Locate the cell with the specified text and output its [x, y] center coordinate. 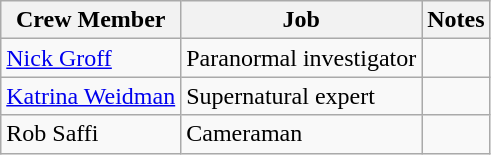
Katrina Weidman [91, 96]
Nick Groff [91, 58]
Paranormal investigator [302, 58]
Supernatural expert [302, 96]
Job [302, 20]
Crew Member [91, 20]
Cameraman [302, 134]
Notes [456, 20]
Rob Saffi [91, 134]
